Locate the cell with the specified text and output its (x, y) center coordinate. 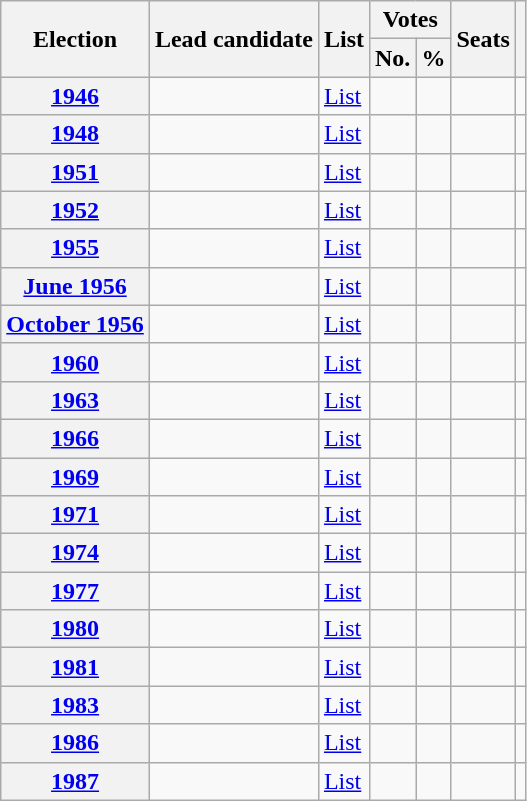
1951 (76, 172)
Election (76, 39)
1963 (76, 400)
Votes (410, 20)
1980 (76, 629)
June 1956 (76, 286)
1971 (76, 515)
1955 (76, 248)
% (434, 58)
Lead candidate (234, 39)
1960 (76, 362)
1952 (76, 210)
1974 (76, 553)
1969 (76, 477)
1966 (76, 438)
1983 (76, 705)
1946 (76, 96)
October 1956 (76, 324)
Seats (483, 39)
1987 (76, 781)
1948 (76, 134)
1986 (76, 743)
1981 (76, 667)
1977 (76, 591)
No. (392, 58)
